Determine the (x, y) coordinate at the center of the cell enclosing the given text.  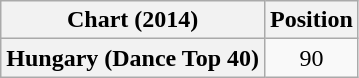
90 (312, 58)
Hungary (Dance Top 40) (133, 58)
Position (312, 20)
Chart (2014) (133, 20)
